Search for the cell housing the specified text and yield its [X, Y] center coordinate. 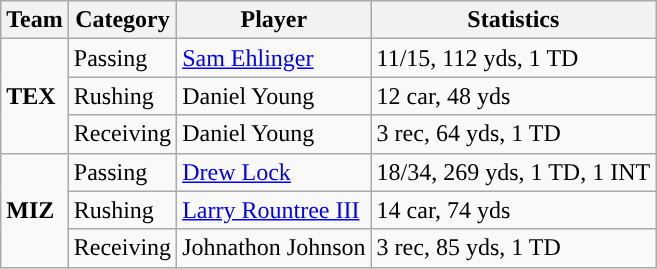
TEX [35, 96]
Category [122, 20]
Johnathon Johnson [274, 248]
Team [35, 20]
Player [274, 20]
3 rec, 85 yds, 1 TD [514, 248]
Sam Ehlinger [274, 58]
18/34, 269 yds, 1 TD, 1 INT [514, 172]
11/15, 112 yds, 1 TD [514, 58]
MIZ [35, 210]
14 car, 74 yds [514, 210]
3 rec, 64 yds, 1 TD [514, 134]
Statistics [514, 20]
Larry Rountree III [274, 210]
12 car, 48 yds [514, 96]
Drew Lock [274, 172]
